Locate the cell with the specified text and output its [X, Y] center coordinate. 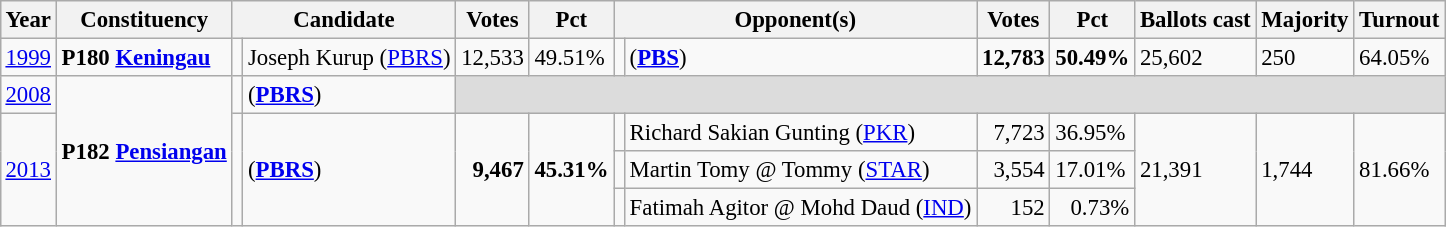
P180 Keningau [144, 57]
Year [28, 20]
Fatimah Agitor @ Mohd Daud (IND) [800, 208]
250 [1305, 57]
36.95% [1092, 133]
7,723 [1014, 133]
P182 Pensiangan [144, 151]
64.05% [1400, 57]
2008 [28, 95]
0.73% [1092, 208]
Richard Sakian Gunting (PKR) [800, 133]
9,467 [492, 170]
Majority [1305, 20]
Turnout [1400, 20]
Ballots cast [1196, 20]
152 [1014, 208]
81.66% [1400, 170]
25,602 [1196, 57]
1,744 [1305, 170]
Candidate [344, 20]
3,554 [1014, 170]
1999 [28, 57]
Joseph Kurup (PBRS) [350, 57]
45.31% [572, 170]
Constituency [144, 20]
(PBS) [800, 57]
Opponent(s) [796, 20]
17.01% [1092, 170]
12,533 [492, 57]
Martin Tomy @ Tommy (STAR) [800, 170]
12,783 [1014, 57]
50.49% [1092, 57]
2013 [28, 170]
49.51% [572, 57]
21,391 [1196, 170]
